Pinpoint the cell where the given text exists, returning its (x, y) midpoint coordinate. 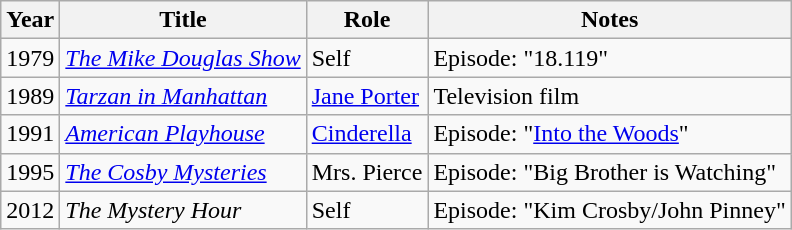
Jane Porter (367, 96)
Role (367, 20)
Cinderella (367, 134)
Year (30, 20)
American Playhouse (183, 134)
2012 (30, 210)
Title (183, 20)
1995 (30, 172)
Episode: "Kim Crosby/John Pinney" (610, 210)
Television film (610, 96)
1979 (30, 58)
1991 (30, 134)
The Mystery Hour (183, 210)
Tarzan in Manhattan (183, 96)
Notes (610, 20)
Episode: "Into the Woods" (610, 134)
Mrs. Pierce (367, 172)
The Cosby Mysteries (183, 172)
The Mike Douglas Show (183, 58)
Episode: "18.119" (610, 58)
Episode: "Big Brother is Watching" (610, 172)
1989 (30, 96)
